Pinpoint the cell where the given text exists, returning its [X, Y] midpoint coordinate. 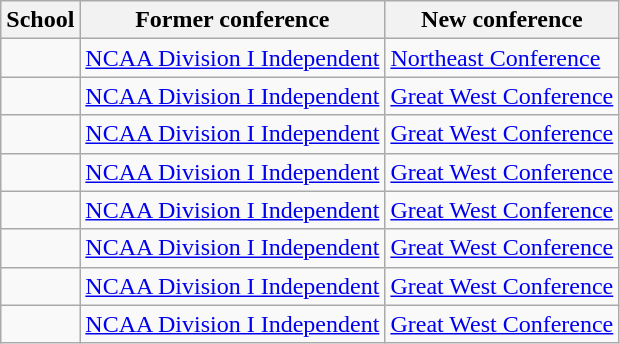
School [40, 20]
Northeast Conference [502, 58]
New conference [502, 20]
Former conference [232, 20]
